Identify which cell holds the provided text, then report its [X, Y] central coordinate. 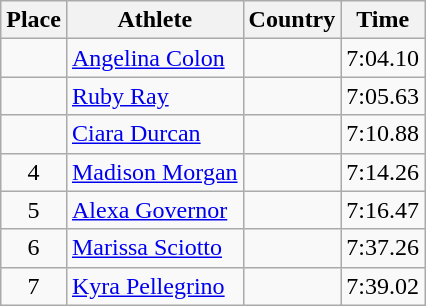
Marissa Sciotto [154, 248]
7:05.63 [383, 96]
Ciara Durcan [154, 134]
7:39.02 [383, 286]
7:10.88 [383, 134]
Kyra Pellegrino [154, 286]
Madison Morgan [154, 172]
Country [292, 20]
7:37.26 [383, 248]
7 [34, 286]
Angelina Colon [154, 58]
Place [34, 20]
4 [34, 172]
7:04.10 [383, 58]
Athlete [154, 20]
7:16.47 [383, 210]
Time [383, 20]
6 [34, 248]
5 [34, 210]
Alexa Governor [154, 210]
7:14.26 [383, 172]
Ruby Ray [154, 96]
